For the text-containing cell, return its midpoint in (x, y) coordinate format. 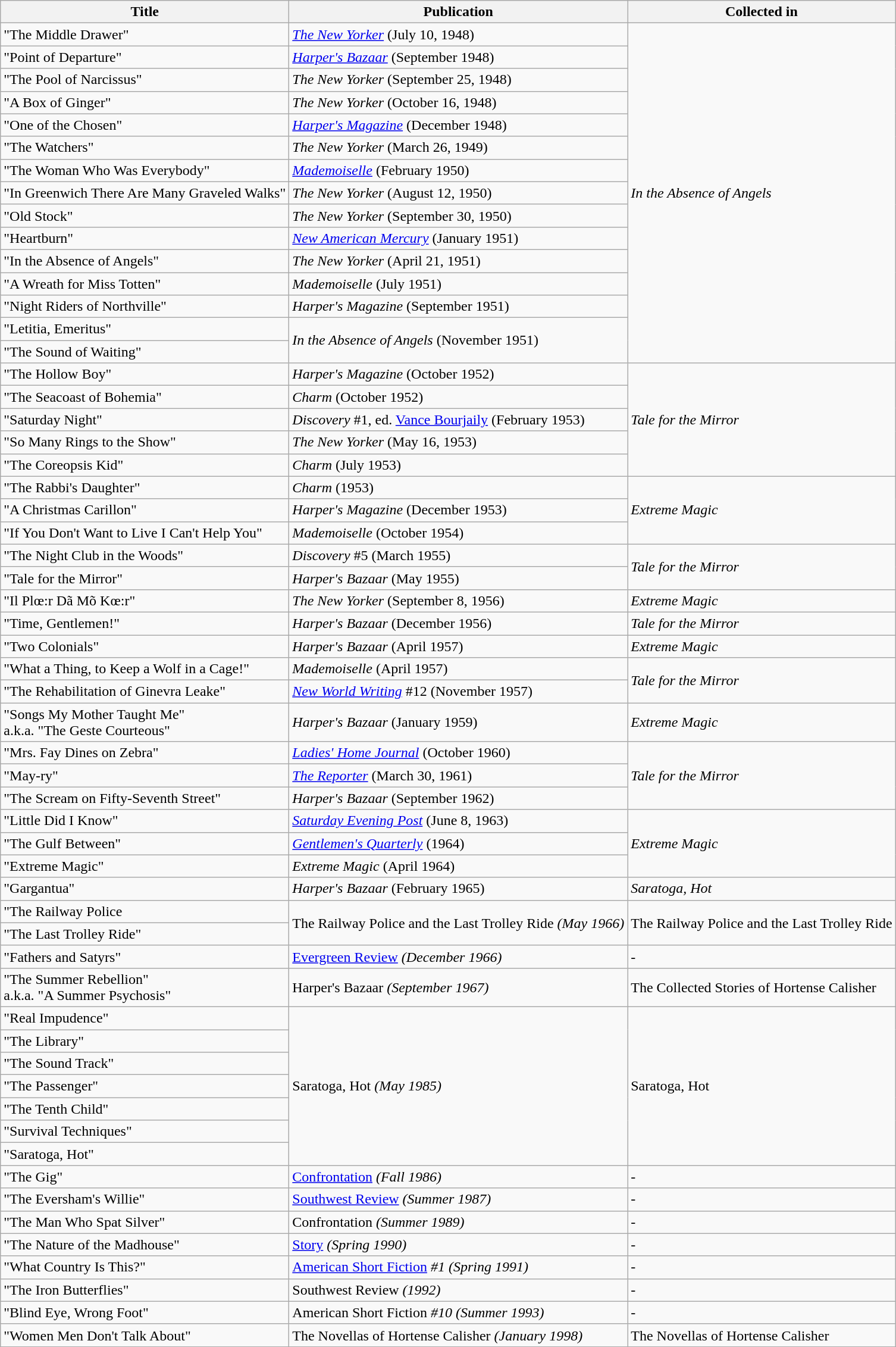
"The Pool of Narcissus" (145, 80)
"The Sound of Waiting" (145, 352)
"The Sound Track" (145, 1064)
"The Tenth Child" (145, 1109)
"The Passenger" (145, 1086)
The New Yorker (April 21, 1951) (458, 261)
"The Library" (145, 1041)
Southwest Review (1992) (458, 1290)
Southwest Review (Summer 1987) (458, 1199)
Harper's Bazaar (April 1957) (458, 646)
"What Country Is This?" (145, 1267)
Harper's Magazine (September 1951) (458, 307)
"Letitia, Emeritus" (145, 329)
Extreme Magic (April 1964) (458, 866)
"Time, Gentlemen!" (145, 623)
The Reporter (March 30, 1961) (458, 776)
The New Yorker (August 12, 1950) (458, 193)
Harper's Magazine (December 1948) (458, 125)
"A Box of Ginger" (145, 102)
American Short Fiction #10 (Summer 1993) (458, 1312)
"The Gulf Between" (145, 843)
"A Christmas Carillon" (145, 510)
Confrontation (Fall 1986) (458, 1177)
"Women Men Don't Talk About" (145, 1335)
"Survival Techniques" (145, 1132)
Collected in (762, 12)
"Two Colonials" (145, 646)
The Collected Stories of Hortense Calisher (762, 987)
"May-ry" (145, 776)
The Novellas of Hortense Calisher (762, 1335)
Mademoiselle (October 1954) (458, 533)
"If You Don't Want to Live I Can't Help You" (145, 533)
"One of the Chosen" (145, 125)
Harper's Bazaar (September 1948) (458, 57)
Title (145, 12)
"Saturday Night" (145, 420)
Charm (October 1952) (458, 397)
Gentlemen's Quarterly (1964) (458, 843)
"A Wreath for Miss Totten" (145, 284)
The New Yorker (September 25, 1948) (458, 80)
The Railway Police and the Last Trolley Ride (May 1966) (458, 923)
Story (Spring 1990) (458, 1245)
The New Yorker (September 30, 1950) (458, 215)
American Short Fiction #1 (Spring 1991) (458, 1267)
"Real Impudence" (145, 1018)
"Night Riders of Northville" (145, 307)
Discovery #5 (March 1955) (458, 555)
"The Coreopsis Kid" (145, 465)
"The Scream on Fifty-Seventh Street" (145, 798)
The New Yorker (March 26, 1949) (458, 148)
Mademoiselle (July 1951) (458, 284)
Saturday Evening Post (June 8, 1963) (458, 821)
The New Yorker (July 10, 1948) (458, 35)
"The Rehabilitation of Ginevra Leake" (145, 692)
In the Absence of Angels (762, 193)
"The Nature of the Madhouse" (145, 1245)
Harper's Bazaar (January 1959) (458, 723)
"The Summer Rebellion"a.k.a. "A Summer Psychosis" (145, 987)
"So Many Rings to the Show" (145, 442)
Ladies' Home Journal (October 1960) (458, 753)
"The Hollow Boy" (145, 374)
"The Iron Butterflies" (145, 1290)
Harper's Bazaar (February 1965) (458, 889)
In the Absence of Angels (November 1951) (458, 340)
Harper's Bazaar (September 1967) (458, 987)
"The Middle Drawer" (145, 35)
Mademoiselle (April 1957) (458, 669)
The Railway Police and the Last Trolley Ride (762, 923)
"In the Absence of Angels" (145, 261)
"The Railway Police (145, 911)
"What a Thing, to Keep a Wolf in a Cage!" (145, 669)
"Blind Eye, Wrong Foot" (145, 1312)
The New Yorker (October 16, 1948) (458, 102)
"Heartburn" (145, 238)
"The Rabbi's Daughter" (145, 487)
Harper's Bazaar (September 1962) (458, 798)
Publication (458, 12)
"The Seacoast of Bohemia" (145, 397)
"Saratoga, Hot" (145, 1154)
The New Yorker (May 16, 1953) (458, 442)
Evergreen Review (December 1966) (458, 957)
Harper's Bazaar (May 1955) (458, 578)
"Il Plœ:r Dã Mõ Kœ:r" (145, 601)
Harper's Bazaar (December 1956) (458, 623)
"Little Did I Know" (145, 821)
"The Watchers" (145, 148)
"Tale for the Mirror" (145, 578)
"Old Stock" (145, 215)
Confrontation (Summer 1989) (458, 1222)
New World Writing #12 (November 1957) (458, 692)
Saratoga, Hot (May 1985) (458, 1086)
Harper's Magazine (December 1953) (458, 510)
Charm (1953) (458, 487)
"Mrs. Fay Dines on Zebra" (145, 753)
"In Greenwich There Are Many Graveled Walks" (145, 193)
"Point of Departure" (145, 57)
Harper's Magazine (October 1952) (458, 374)
"Songs My Mother Taught Me"a.k.a. "The Geste Courteous" (145, 723)
"Fathers and Satyrs" (145, 957)
"Gargantua" (145, 889)
"The Last Trolley Ride" (145, 934)
The New Yorker (September 8, 1956) (458, 601)
"The Man Who Spat Silver" (145, 1222)
"The Night Club in the Woods" (145, 555)
"Extreme Magic" (145, 866)
Charm (July 1953) (458, 465)
The Novellas of Hortense Calisher (January 1998) (458, 1335)
Discovery #1, ed. Vance Bourjaily (February 1953) (458, 420)
"The Woman Who Was Everybody" (145, 170)
Mademoiselle (February 1950) (458, 170)
New American Mercury (January 1951) (458, 238)
"The Eversham's Willie" (145, 1199)
"The Gig" (145, 1177)
